Pinpoint the cell where the given text exists, returning its [x, y] midpoint coordinate. 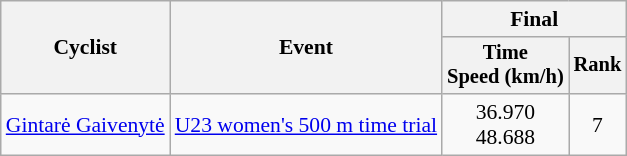
Gintarė Gaivenytė [86, 124]
TimeSpeed (km/h) [506, 66]
Final [534, 19]
U23 women's 500 m time trial [306, 124]
36.97048.688 [506, 124]
Rank [598, 66]
Cyclist [86, 48]
7 [598, 124]
Event [306, 48]
